Identify which cell holds the provided text, then report its (X, Y) central coordinate. 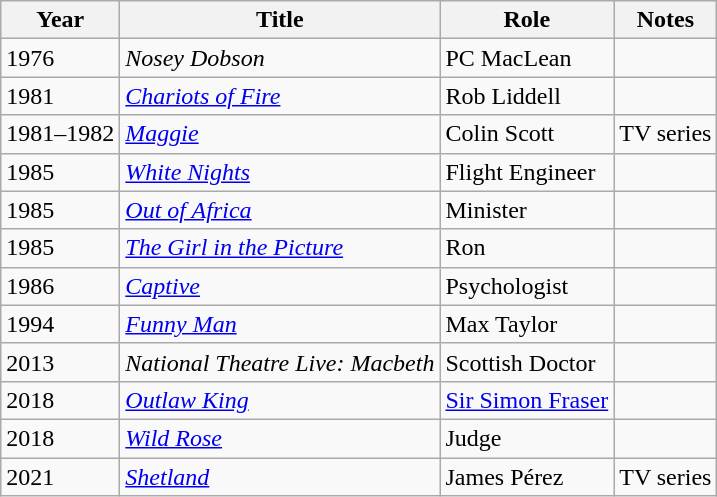
Maggie (280, 134)
1986 (60, 286)
2013 (60, 362)
Year (60, 20)
Shetland (280, 477)
Psychologist (527, 286)
White Nights (280, 172)
1981–1982 (60, 134)
Chariots of Fire (280, 96)
Notes (666, 20)
James Pérez (527, 477)
Role (527, 20)
Captive (280, 286)
Title (280, 20)
Funny Man (280, 324)
Flight Engineer (527, 172)
Rob Liddell (527, 96)
Nosey Dobson (280, 58)
1976 (60, 58)
Outlaw King (280, 400)
The Girl in the Picture (280, 248)
Judge (527, 438)
Out of Africa (280, 210)
Max Taylor (527, 324)
1994 (60, 324)
Colin Scott (527, 134)
PC MacLean (527, 58)
Scottish Doctor (527, 362)
2021 (60, 477)
Wild Rose (280, 438)
Sir Simon Fraser (527, 400)
Minister (527, 210)
National Theatre Live: Macbeth (280, 362)
Ron (527, 248)
1981 (60, 96)
